Pinpoint the cell where the given text exists, returning its (x, y) midpoint coordinate. 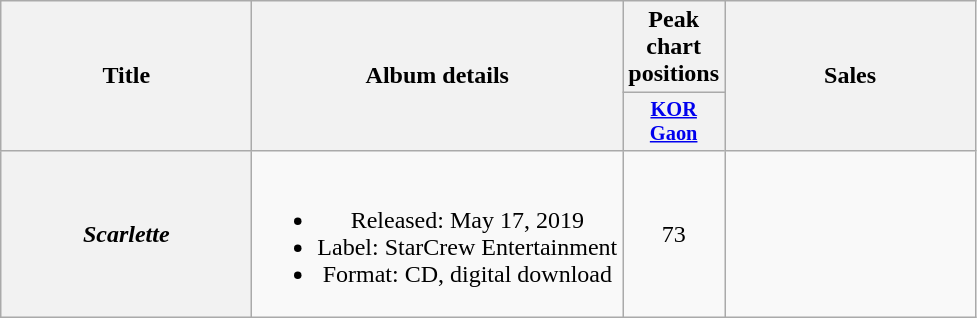
Released: May 17, 2019Label: StarCrew EntertainmentFormat: CD, digital download (438, 234)
Peak chart positions (674, 47)
KORGaon (674, 122)
Scarlette (126, 234)
Sales (850, 76)
73 (674, 234)
Album details (438, 76)
Title (126, 76)
